For the text-containing cell, return its midpoint in [X, Y] coordinate format. 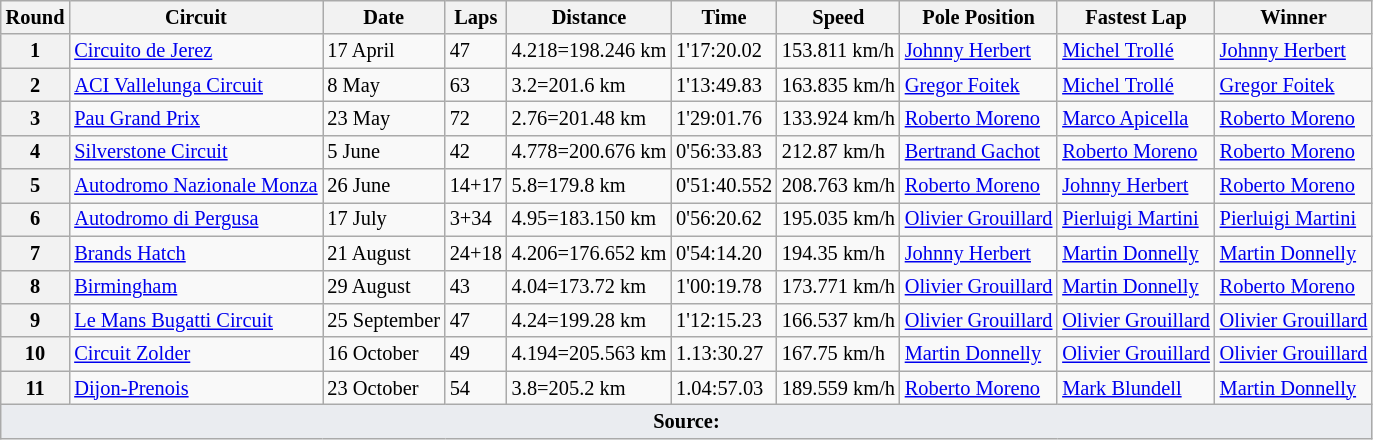
Time [724, 17]
2.76=201.48 km [589, 118]
10 [36, 354]
4.194=205.563 km [589, 354]
63 [476, 85]
0'56:20.62 [724, 219]
5 June [383, 152]
Fastest Lap [1136, 17]
43 [476, 287]
4.95=183.150 km [589, 219]
3.2=201.6 km [589, 85]
1'13:49.83 [724, 85]
1'29:01.76 [724, 118]
212.87 km/h [838, 152]
Date [383, 17]
0'51:40.552 [724, 186]
23 October [383, 388]
3.8=205.2 km [589, 388]
7 [36, 253]
3+34 [476, 219]
2 [36, 85]
166.537 km/h [838, 320]
Circuito de Jerez [196, 51]
173.771 km/h [838, 287]
23 May [383, 118]
4.778=200.676 km [589, 152]
Winner [1294, 17]
153.811 km/h [838, 51]
Pole Position [978, 17]
Marco Apicella [1136, 118]
72 [476, 118]
Circuit Zolder [196, 354]
Circuit [196, 17]
17 April [383, 51]
208.763 km/h [838, 186]
4.24=199.28 km [589, 320]
8 [36, 287]
Dijon-Prenois [196, 388]
14+17 [476, 186]
16 October [383, 354]
Silverstone Circuit [196, 152]
ACI Vallelunga Circuit [196, 85]
133.924 km/h [838, 118]
29 August [383, 287]
Round [36, 17]
17 July [383, 219]
4.206=176.652 km [589, 253]
1'00:19.78 [724, 287]
Speed [838, 17]
11 [36, 388]
Birmingham [196, 287]
Laps [476, 17]
Mark Blundell [1136, 388]
4.04=173.72 km [589, 287]
189.559 km/h [838, 388]
5.8=179.8 km [589, 186]
0'54:14.20 [724, 253]
Distance [589, 17]
9 [36, 320]
Brands Hatch [196, 253]
3 [36, 118]
24+18 [476, 253]
49 [476, 354]
25 September [383, 320]
1 [36, 51]
Source: [686, 421]
1'17:20.02 [724, 51]
195.035 km/h [838, 219]
54 [476, 388]
5 [36, 186]
6 [36, 219]
Le Mans Bugatti Circuit [196, 320]
Autodromo Nazionale Monza [196, 186]
Pau Grand Prix [196, 118]
1.04:57.03 [724, 388]
8 May [383, 85]
0'56:33.83 [724, 152]
26 June [383, 186]
Autodromo di Pergusa [196, 219]
42 [476, 152]
167.75 km/h [838, 354]
194.35 km/h [838, 253]
1.13:30.27 [724, 354]
1'12:15.23 [724, 320]
Bertrand Gachot [978, 152]
163.835 km/h [838, 85]
4.218=198.246 km [589, 51]
21 August [383, 253]
4 [36, 152]
